Return (X, Y) of the center of cell containing provided text 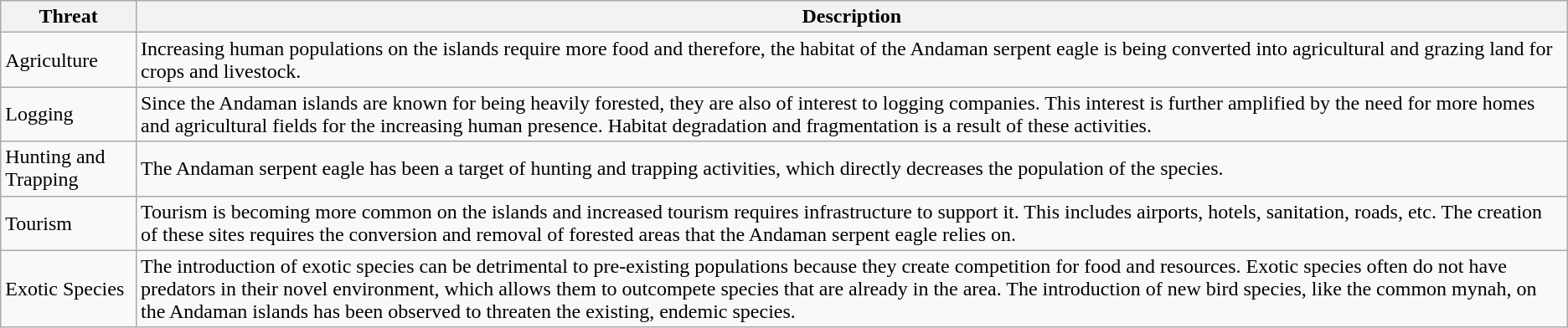
Agriculture (69, 60)
The Andaman serpent eagle has been a target of hunting and trapping activities, which directly decreases the population of the species. (851, 169)
Hunting and Trapping (69, 169)
Description (851, 17)
Logging (69, 114)
Exotic Species (69, 289)
Tourism (69, 223)
Threat (69, 17)
